Capture the cell that displays the provided text and extract its [x, y] central coordinate. 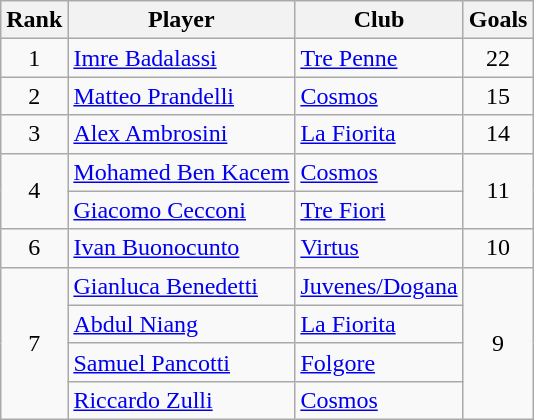
3 [34, 134]
Tre Penne [379, 58]
4 [34, 191]
Ivan Buonocunto [182, 248]
Alex Ambrosini [182, 134]
Player [182, 20]
2 [34, 96]
22 [498, 58]
6 [34, 248]
Abdul Niang [182, 324]
Folgore [379, 362]
Rank [34, 20]
14 [498, 134]
Imre Badalassi [182, 58]
Gianluca Benedetti [182, 286]
1 [34, 58]
10 [498, 248]
11 [498, 191]
Juvenes/Dogana [379, 286]
9 [498, 343]
Matteo Prandelli [182, 96]
Samuel Pancotti [182, 362]
Club [379, 20]
Goals [498, 20]
Virtus [379, 248]
15 [498, 96]
Riccardo Zulli [182, 400]
Giacomo Cecconi [182, 210]
Mohamed Ben Kacem [182, 172]
7 [34, 343]
Tre Fiori [379, 210]
